Search for the cell housing the specified text and yield its [x, y] center coordinate. 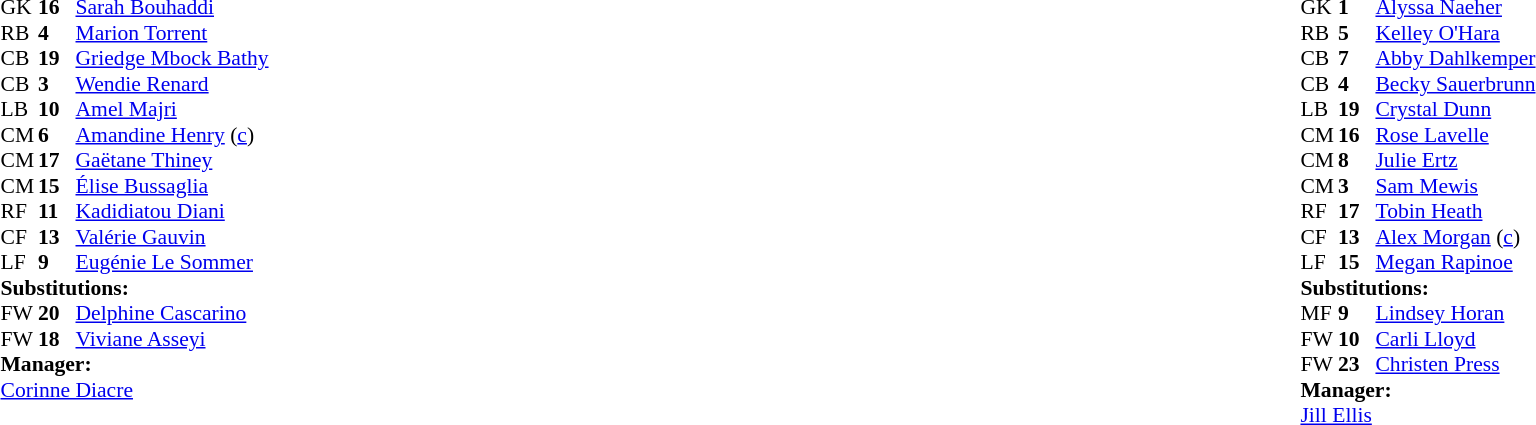
Tobin Heath [1455, 211]
Christen Press [1455, 365]
Delphine Cascarino [172, 313]
Élise Bussaglia [172, 186]
Sam Mewis [1455, 186]
Julie Ertz [1455, 161]
Valérie Gauvin [172, 237]
Rose Lavelle [1455, 135]
Abby Dahlkemper [1455, 59]
Kelley O'Hara [1455, 33]
MF [1319, 313]
20 [57, 313]
16 [1357, 135]
Becky Sauerbrunn [1455, 84]
11 [57, 211]
Marion Torrent [172, 33]
Viviane Asseyi [172, 339]
6 [57, 135]
Amandine Henry (c) [172, 135]
Wendie Renard [172, 84]
Griedge Mbock Bathy [172, 59]
23 [1357, 365]
Kadidiatou Diani [172, 211]
Alex Morgan (c) [1455, 237]
Gaëtane Thiney [172, 161]
Amel Majri [172, 109]
Eugénie Le Sommer [172, 263]
18 [57, 339]
Crystal Dunn [1455, 109]
Megan Rapinoe [1455, 263]
Lindsey Horan [1455, 313]
Carli Lloyd [1455, 339]
Corinne Diacre [134, 390]
8 [1357, 161]
7 [1357, 59]
5 [1357, 33]
